Find where the given text appears and provide that cell's center as (X, Y) coordinate. 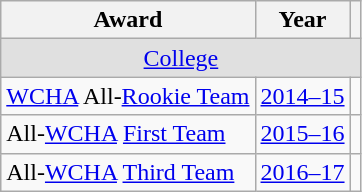
2016–17 (302, 172)
College (181, 58)
2014–15 (302, 96)
WCHA All-Rookie Team (128, 96)
All-WCHA Third Team (128, 172)
Year (302, 20)
All-WCHA First Team (128, 134)
2015–16 (302, 134)
Award (128, 20)
